Detect which cell encompasses the target text, then output its [x, y] center coordinate. 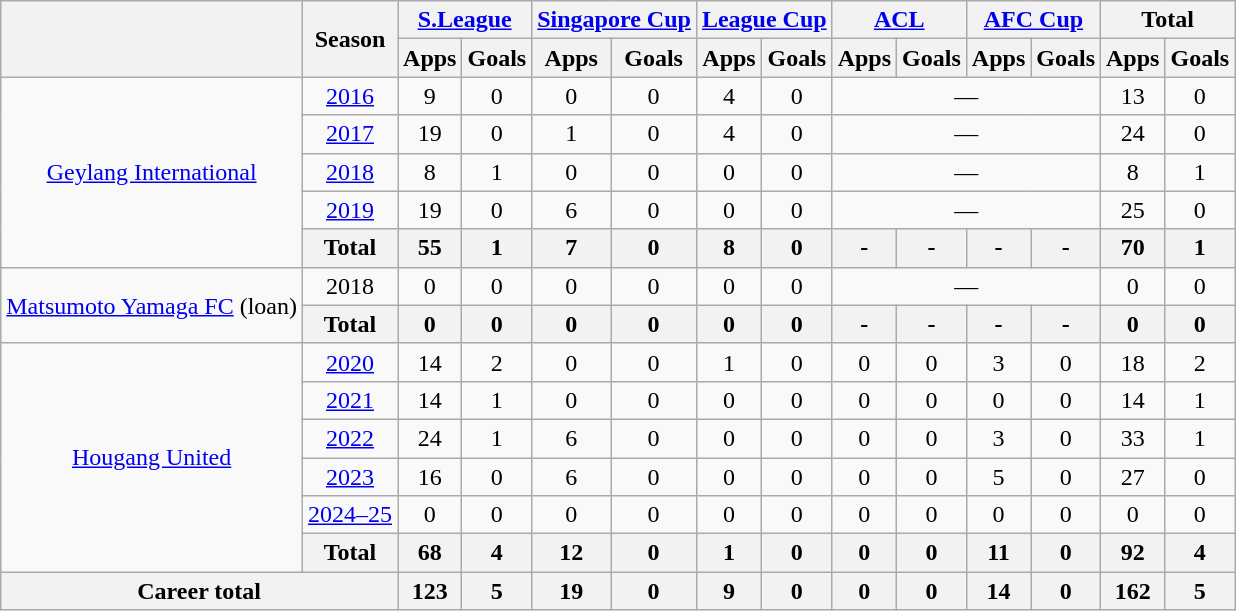
16 [430, 477]
S.League [465, 20]
2023 [350, 477]
Hougang United [152, 457]
11 [998, 553]
13 [1133, 96]
55 [430, 248]
2019 [350, 210]
2022 [350, 438]
Geylang International [152, 172]
7 [572, 248]
2016 [350, 96]
18 [1133, 362]
68 [430, 553]
70 [1133, 248]
2021 [350, 400]
12 [572, 553]
Singapore Cup [614, 20]
2020 [350, 362]
2017 [350, 134]
33 [1133, 438]
27 [1133, 477]
92 [1133, 553]
Season [350, 39]
123 [430, 591]
AFC Cup [1033, 20]
League Cup [764, 20]
2024–25 [350, 515]
Career total [200, 591]
25 [1133, 210]
Matsumoto Yamaga FC (loan) [152, 305]
162 [1133, 591]
ACL [899, 20]
